Capture the cell that displays the provided text and extract its [X, Y] central coordinate. 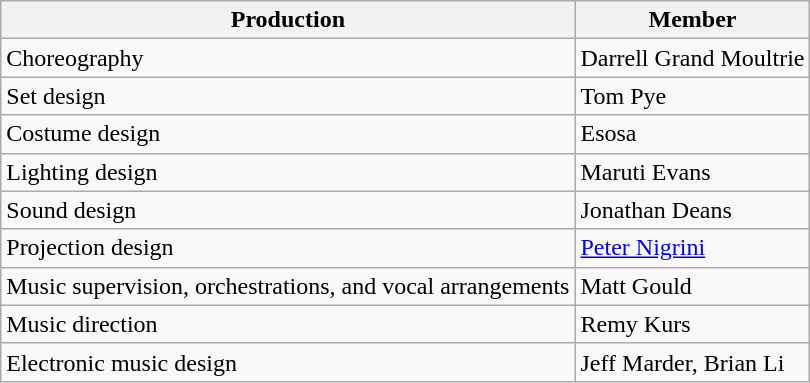
Set design [288, 96]
Production [288, 20]
Music direction [288, 324]
Music supervision, orchestrations, and vocal arrangements [288, 286]
Tom Pye [692, 96]
Maruti Evans [692, 172]
Matt Gould [692, 286]
Projection design [288, 248]
Darrell Grand Moultrie [692, 58]
Jeff Marder, Brian Li [692, 362]
Electronic music design [288, 362]
Lighting design [288, 172]
Choreography [288, 58]
Member [692, 20]
Peter Nigrini [692, 248]
Remy Kurs [692, 324]
Sound design [288, 210]
Jonathan Deans [692, 210]
Costume design [288, 134]
Esosa [692, 134]
